Search for the cell housing the specified text and yield its (X, Y) center coordinate. 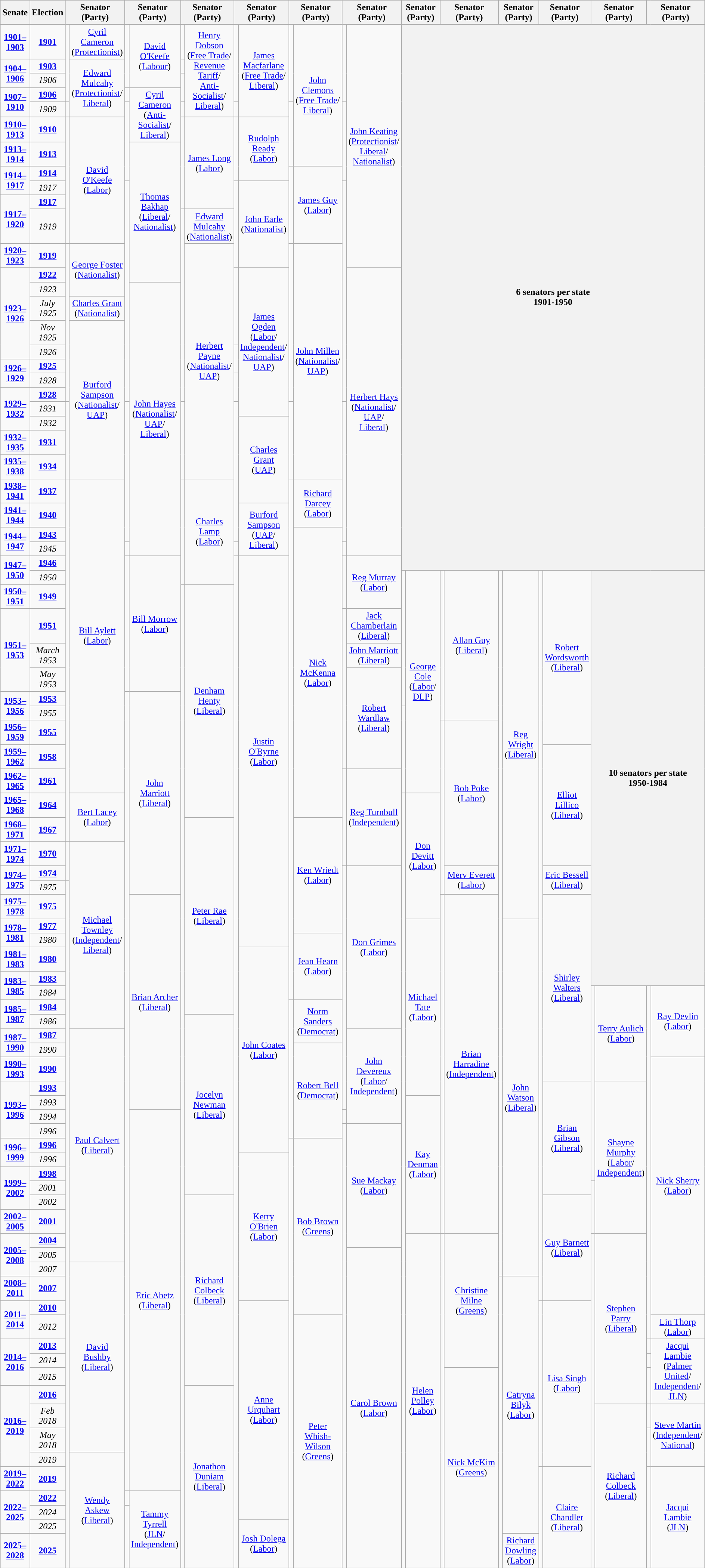
1951 (48, 626)
2015 (48, 1376)
Don Devitt(Labor) (423, 856)
1926–1929 (15, 373)
Lin Thorp(Labor) (678, 1327)
1950–1951 (15, 596)
1974–1975 (15, 880)
2012 (48, 1327)
1913 (48, 154)
Brian Gibson(Liberal) (567, 1138)
Nov 1925 (48, 333)
James Macfarlane(Free Trade/Liberal) (264, 71)
1970 (48, 854)
Kerry O'Brien(Labor) (264, 1226)
1971–1974 (15, 854)
Brian Harradine(Independent) (471, 1064)
1985–1987 (15, 1014)
Jean Hearn(Labor) (318, 966)
1944–1947 (15, 541)
1998 (48, 1174)
6 senators per state1901-1950 (553, 297)
Elliot Lillico(Liberal) (567, 805)
1923 (48, 289)
Allan Guy(Liberal) (471, 645)
2024 (48, 1512)
Merv Everett(Labor) (471, 880)
Bill Morrow(Labor) (155, 623)
Peter Whish-Wilson(Greens) (318, 1441)
1913–1914 (15, 154)
John Millen(Nationalist/UAP) (318, 361)
John Keating(Protectionist/Liberal/Nationalist) (374, 146)
Bill Aylett(Labor) (97, 636)
1965–1968 (15, 805)
March 1953 (48, 655)
1953–1956 (15, 706)
George Foster(Nationalist) (97, 270)
1932–1935 (15, 442)
1981–1983 (15, 960)
1961 (48, 781)
2022 (48, 1498)
1935–1938 (15, 466)
July 1925 (48, 309)
Paul Calvert(Liberal) (97, 1145)
John Clemons(Free Trade/Liberal) (318, 96)
Robert Wardlaw(Liberal) (374, 718)
1903 (48, 66)
Steve Martin(Independent/National) (678, 1435)
Jacqui Lambie(Palmer United/Independent/JLN) (678, 1371)
Jocelyn Newman(Liberal) (209, 1105)
Brian Archer(Liberal) (155, 1002)
Ken Wriedt(Labor) (318, 875)
1938–1941 (15, 491)
Senate (15, 13)
1967 (48, 830)
George Cole(Labor/DLP) (423, 682)
Kay Denman(Labor) (423, 1164)
2011–2014 (15, 1320)
Herbert Hays(Nationalist/UAP/Liberal) (374, 412)
1987–1990 (15, 1043)
1953 (48, 699)
Bob Brown(Greens) (318, 1226)
1907–1910 (15, 102)
1937 (48, 491)
Nick McKenna(Labor) (318, 672)
1946 (48, 563)
Carol Brown(Labor) (374, 1408)
1964 (48, 805)
1904–1906 (15, 73)
1914–1917 (15, 180)
Burford Sampson(UAP/Liberal) (264, 529)
1986 (48, 1021)
1934 (48, 466)
Rudolph Ready(Labor) (264, 149)
1977 (48, 926)
May 1953 (48, 679)
1947–1950 (15, 570)
Jacqui Lambie(JLN) (678, 1517)
Denham Henty(Liberal) (209, 701)
Robert Bell(Democrat) (318, 1090)
Claire Chandler(Liberal) (567, 1517)
John Watson(Liberal) (520, 1097)
2014–2016 (15, 1362)
Cyril Cameron(Protectionist) (97, 42)
2002 (48, 1202)
1951–1953 (15, 650)
2002–2005 (15, 1221)
2019–2022 (15, 1478)
Edward Mulcahy(Protectionist/Liberal) (97, 88)
Justin O'Byrne(Labor) (264, 751)
Feb 2018 (48, 1416)
Christine Milne(Greens) (471, 1300)
2022–2025 (15, 1512)
Cyril Cameron(Anti-Socialist/Liberal) (155, 115)
1901–1903 (15, 42)
1958 (48, 756)
1941–1944 (15, 515)
1968–1971 (15, 830)
Nick McKim(Greens) (471, 1467)
Eric Abetz(Liberal) (155, 1300)
1910–1913 (15, 130)
1994 (48, 1117)
James Ogden(Labor/Independent/Nationalist/UAP) (264, 342)
May 2018 (48, 1440)
David O'Keefe(Labor) (97, 180)
2016 (48, 1395)
David Bushby(Liberal) (97, 1357)
1929–1932 (15, 409)
1920–1923 (15, 256)
Charles Grant(UAP) (264, 460)
Wendy Askew(Liberal) (97, 1510)
1917–1920 (15, 219)
James Long(Labor) (209, 163)
Richard Darcey(Labor) (318, 503)
James Guy(Labor) (318, 205)
Guy Barnett(Liberal) (567, 1248)
2005–2008 (15, 1255)
Catryna Bilyk(Labor) (520, 1405)
2016–2019 (15, 1426)
1999–2002 (15, 1188)
Reg Wright(Liberal) (520, 744)
1901 (48, 42)
Election (48, 13)
10 senators per state1950-1984 (648, 778)
1983 (48, 979)
1987 (48, 1035)
Reg Murray(Labor) (374, 582)
1983–1985 (15, 986)
1978–1981 (15, 933)
1925 (48, 366)
John Devereux(Labor/Independent) (374, 1076)
Norm Sanders(Democrat) (318, 1021)
1949 (48, 596)
Lisa Singh(Labor) (567, 1383)
Michael Townley(Independent/Liberal) (97, 935)
Bert Lacey(Labor) (97, 817)
Terry Aulich(Labor) (621, 1034)
Peter Rae(Liberal) (209, 916)
2005 (48, 1255)
Helen Polley(Labor) (423, 1401)
Don Grimes(Labor) (374, 947)
1945 (48, 549)
Eric Bessell(Liberal) (567, 880)
Tammy Tyrrell(JLN/Independent) (155, 1529)
1910 (48, 130)
1993–1996 (15, 1109)
Henry Dobson(Free Trade/Revenue Tariff/Anti-Socialist/Liberal) (209, 71)
1943 (48, 534)
1956–1959 (15, 732)
1974 (48, 873)
John Hayes(Nationalist/UAP/Liberal) (155, 419)
1962–1965 (15, 781)
Robert Wordsworth(Liberal) (567, 657)
Josh Dolega(Labor) (264, 1544)
Sue Mackay(Labor) (374, 1186)
Thomas Bakhap(Liberal/Nationalist) (155, 212)
2025–2028 (15, 1551)
1923–1926 (15, 313)
Shayne Murphy(Labor/Independent) (621, 1157)
2014 (48, 1360)
1996–1999 (15, 1152)
Herbert Payne(Nationalist/UAP) (209, 361)
Charles Grant(Nationalist) (97, 309)
2004 (48, 1241)
1914 (48, 173)
John Earle(Nationalist) (264, 224)
David O'Keefe(Labour) (155, 56)
1990–1993 (15, 1069)
Nick Sherry(Labor) (678, 1186)
1975–1978 (15, 907)
1959–1962 (15, 756)
Charles Lamp(Labor) (209, 531)
1932 (48, 423)
Edward Mulcahy(Nationalist) (209, 226)
2010 (48, 1308)
Reg Turnbull(Independent) (374, 817)
2013 (48, 1346)
1940 (48, 515)
Jonathon Duniam(Liberal) (209, 1477)
John Coates(Labor) (264, 1050)
Anne Urquhart(Labor) (264, 1410)
1909 (48, 109)
Michael Tate(Labor) (423, 1007)
Burford Sampson(Nationalist/UAP) (97, 400)
Ray Devlin(Labor) (678, 1021)
1950 (48, 577)
1926 (48, 352)
Jack Chamberlain(Liberal) (374, 626)
1922 (48, 275)
2008–2011 (15, 1288)
Bob Poke(Labor) (471, 793)
Richard Dowling(Labor) (520, 1551)
Stephen Parry(Liberal) (621, 1318)
Shirley Walters(Liberal) (567, 988)
